Detect which cell encompasses the target text, then output its [x, y] center coordinate. 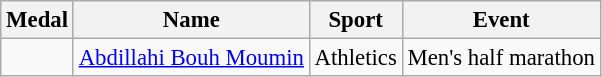
Athletics [356, 58]
Abdillahi Bouh Moumin [191, 58]
Name [191, 20]
Sport [356, 20]
Event [501, 20]
Medal [38, 20]
Men's half marathon [501, 58]
